Identify which cell holds the provided text, then report its [x, y] central coordinate. 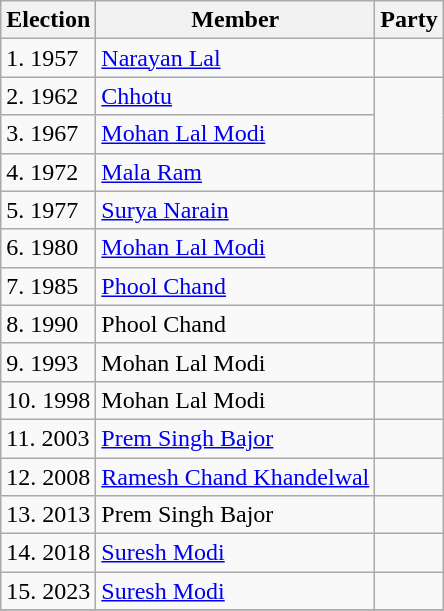
10. 1998 [48, 400]
9. 1993 [48, 362]
Narayan Lal [236, 58]
3. 1967 [48, 134]
4. 1972 [48, 172]
Chhotu [236, 96]
1. 1957 [48, 58]
Surya Narain [236, 210]
Mala Ram [236, 172]
11. 2003 [48, 438]
6. 1980 [48, 248]
15. 2023 [48, 591]
12. 2008 [48, 477]
2. 1962 [48, 96]
5. 1977 [48, 210]
13. 2013 [48, 515]
8. 1990 [48, 324]
Member [236, 20]
14. 2018 [48, 553]
Party [409, 20]
7. 1985 [48, 286]
Election [48, 20]
Ramesh Chand Khandelwal [236, 477]
